Scan for the cell matching the given text and deliver its (X, Y) coordinate at center. 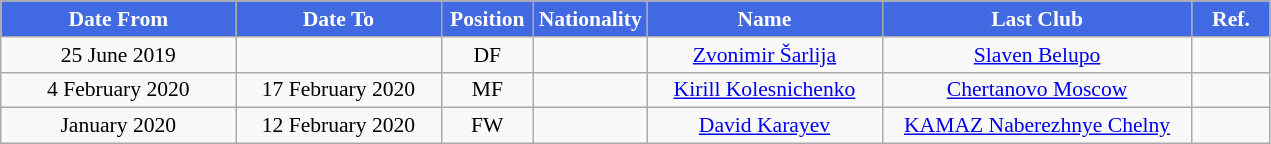
David Karayev (764, 126)
January 2020 (118, 126)
KAMAZ Naberezhnye Chelny (1037, 126)
Date To (338, 19)
DF (488, 55)
4 February 2020 (118, 90)
Nationality (590, 19)
Ref. (1231, 19)
Slaven Belupo (1037, 55)
Zvonimir Šarlija (764, 55)
MF (488, 90)
Last Club (1037, 19)
Kirill Kolesnichenko (764, 90)
Position (488, 19)
Name (764, 19)
Chertanovo Moscow (1037, 90)
25 June 2019 (118, 55)
17 February 2020 (338, 90)
Date From (118, 19)
FW (488, 126)
12 February 2020 (338, 126)
